Provide the (X, Y) coordinate of the cell's center where the given text is located.  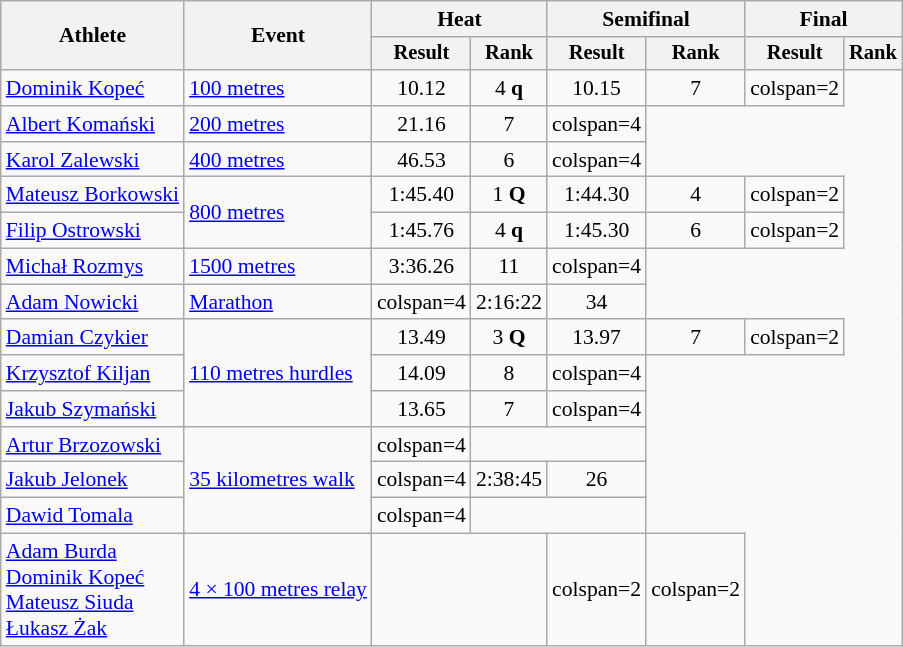
Dawid Tomala (92, 516)
13.49 (422, 338)
35 kilometres walk (278, 480)
Artur Brzozowski (92, 445)
Adam Nowicki (92, 302)
Damian Czykier (92, 338)
1500 metres (278, 267)
10.15 (596, 88)
10.12 (422, 88)
34 (596, 302)
800 metres (278, 212)
13.97 (596, 338)
100 metres (278, 88)
Karol Zalewski (92, 160)
Krzysztof Kiljan (92, 373)
2:38:45 (509, 480)
110 metres hurdles (278, 374)
Michał Rozmys (92, 267)
4 × 100 metres relay (278, 590)
1:45.30 (596, 231)
2:16:22 (509, 302)
Athlete (92, 36)
3:36.26 (422, 267)
Filip Ostrowski (92, 231)
200 metres (278, 124)
Jakub Jelonek (92, 480)
1:45.40 (422, 195)
1:45.76 (422, 231)
8 (509, 373)
13.65 (422, 409)
Jakub Szymański (92, 409)
21.16 (422, 124)
Adam BurdaDominik KopećMateusz SiudaŁukasz Żak (92, 590)
Heat (460, 19)
Albert Komański (92, 124)
46.53 (422, 160)
Semifinal (646, 19)
Final (824, 19)
1 Q (509, 195)
Event (278, 36)
4 (696, 195)
Mateusz Borkowski (92, 195)
Dominik Kopeć (92, 88)
400 metres (278, 160)
14.09 (422, 373)
3 Q (509, 338)
Marathon (278, 302)
11 (509, 267)
1:44.30 (596, 195)
26 (596, 480)
